Determine the [X, Y] coordinate at the center of the cell enclosing the given text.  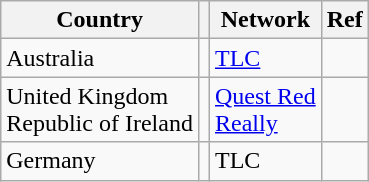
Ref [344, 20]
United Kingdom Republic of Ireland [100, 110]
Germany [100, 161]
Country [100, 20]
Network [265, 20]
Australia [100, 58]
Quest RedReally [265, 110]
